From the cell containing the given text, extract its center point as [X, Y] coordinate. 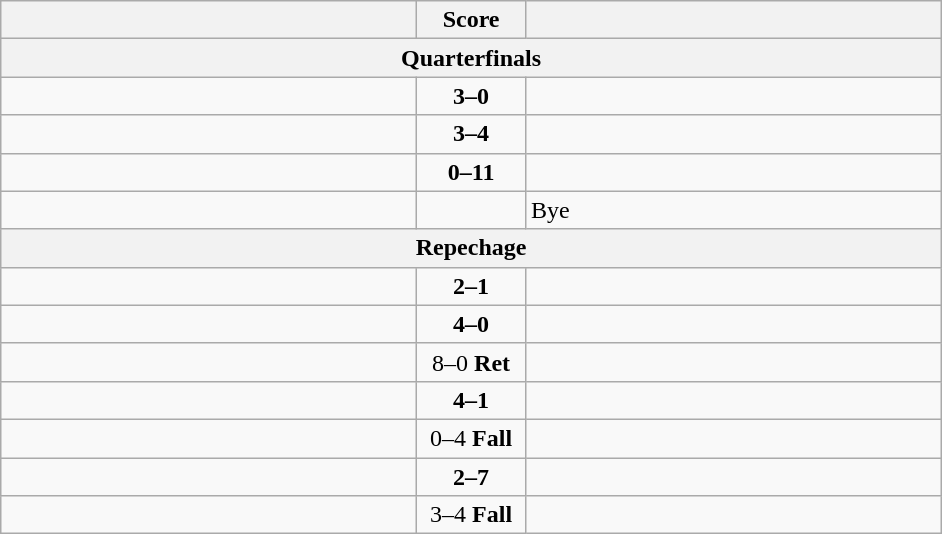
3–0 [472, 96]
8–0 Ret [472, 362]
3–4 Fall [472, 515]
Score [472, 20]
0–4 Fall [472, 438]
2–1 [472, 286]
0–11 [472, 172]
Repechage [472, 248]
4–1 [472, 400]
2–7 [472, 477]
4–0 [472, 324]
Bye [733, 210]
Quarterfinals [472, 58]
3–4 [472, 134]
